For the text-containing cell, return its midpoint in (X, Y) coordinate format. 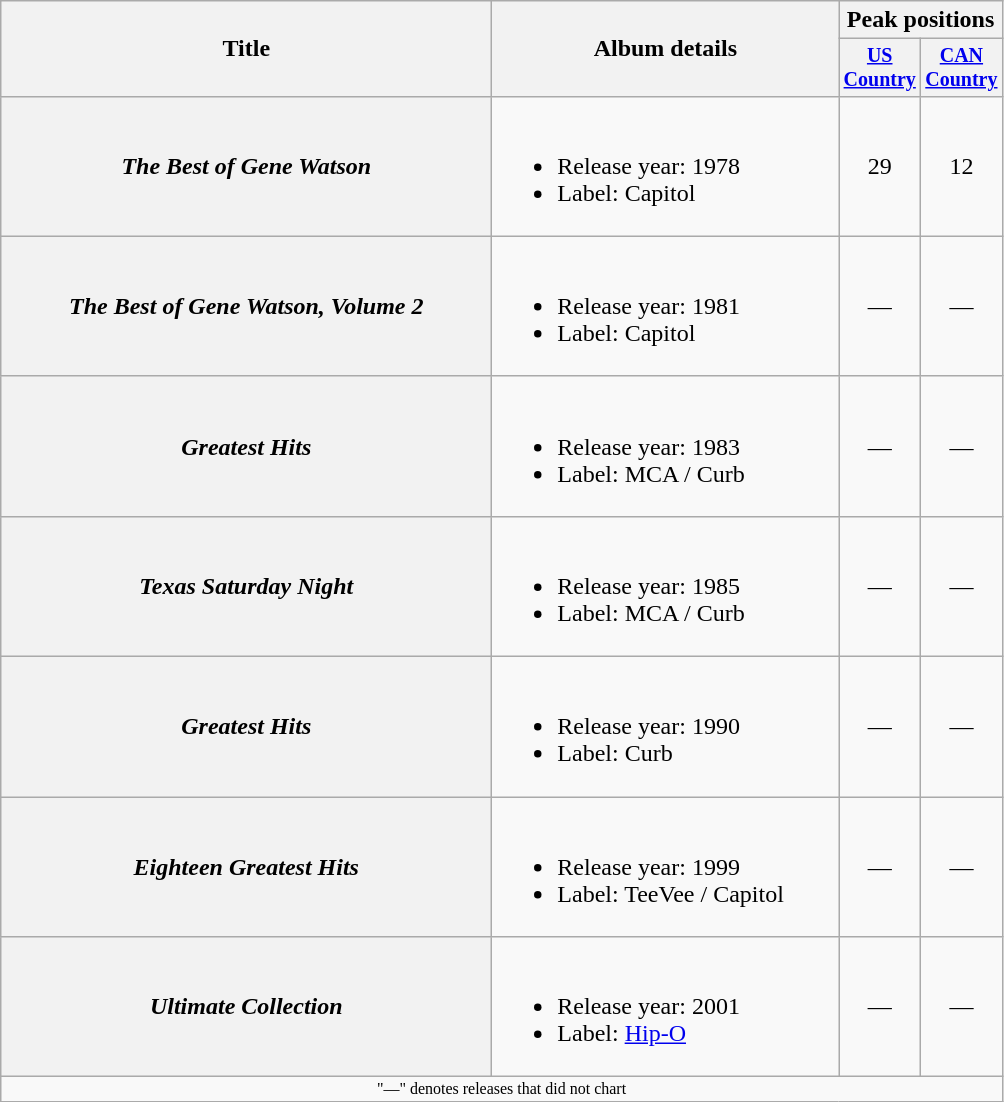
Release year: 1983Label: MCA / Curb (666, 446)
Release year: 1999Label: TeeVee / Capitol (666, 867)
The Best of Gene Watson, Volume 2 (246, 306)
Release year: 2001Label: Hip-O (666, 1007)
Release year: 1990Label: Curb (666, 727)
12 (962, 166)
Release year: 1981Label: Capitol (666, 306)
Title (246, 49)
Ultimate Collection (246, 1007)
Peak positions (920, 20)
The Best of Gene Watson (246, 166)
Release year: 1985Label: MCA / Curb (666, 586)
29 (880, 166)
Album details (666, 49)
Release year: 1978Label: Capitol (666, 166)
"—" denotes releases that did not chart (502, 1089)
US Country (880, 68)
Eighteen Greatest Hits (246, 867)
Texas Saturday Night (246, 586)
CAN Country (962, 68)
